From the cell containing the given text, extract its center point as [x, y] coordinate. 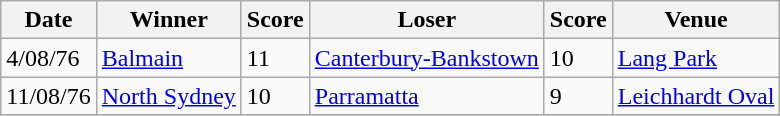
Balmain [168, 58]
Leichhardt Oval [696, 96]
Canterbury-Bankstown [426, 58]
4/08/76 [49, 58]
9 [578, 96]
Loser [426, 20]
Lang Park [696, 58]
Winner [168, 20]
North Sydney [168, 96]
11/08/76 [49, 96]
Parramatta [426, 96]
Venue [696, 20]
11 [275, 58]
Date [49, 20]
